Identify which cell holds the provided text, then report its [x, y] central coordinate. 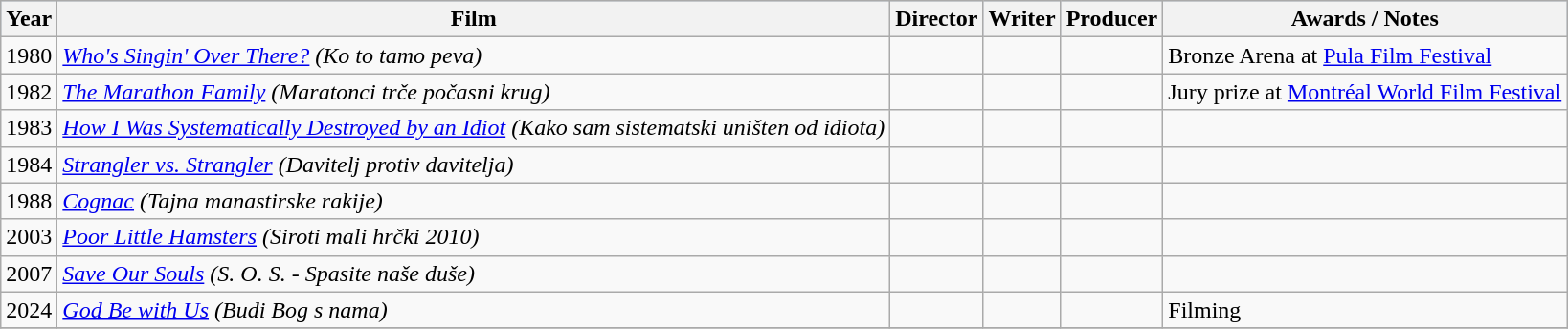
1982 [29, 92]
1984 [29, 164]
2024 [29, 310]
Year [29, 19]
1980 [29, 55]
Filming [1365, 310]
Poor Little Hamsters (Siroti mali hrčki 2010) [474, 237]
1983 [29, 128]
Cognac (Tajna manastirske rakije) [474, 201]
2007 [29, 274]
Jury prize at Montréal World Film Festival [1365, 92]
Film [474, 19]
2003 [29, 237]
Producer [1112, 19]
God Be with Us (Budi Bog s nama) [474, 310]
The Marathon Family (Maratonci trče počasni krug) [474, 92]
Awards / Notes [1365, 19]
1988 [29, 201]
Save Our Souls (S. O. S. - Spasite naše duše) [474, 274]
How I Was Systematically Destroyed by an Idiot (Kako sam sistematski uništen od idiota) [474, 128]
Director [936, 19]
Writer [1022, 19]
Strangler vs. Strangler (Davitelj protiv davitelja) [474, 164]
Who's Singin' Over There? (Ko to tamo peva) [474, 55]
Bronze Arena at Pula Film Festival [1365, 55]
